Find where the given text appears and provide that cell's center as [x, y] coordinate. 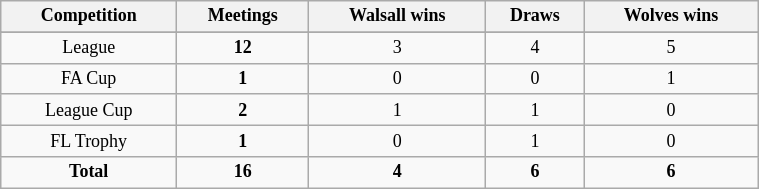
16 [243, 172]
Meetings [243, 16]
3 [398, 48]
Walsall wins [398, 16]
League [89, 48]
2 [243, 110]
12 [243, 48]
FA Cup [89, 78]
FL Trophy [89, 140]
Total [89, 172]
Competition [89, 16]
Draws [536, 16]
Wolves wins [670, 16]
League Cup [89, 110]
5 [670, 48]
